Identify which cell holds the provided text, then report its (x, y) central coordinate. 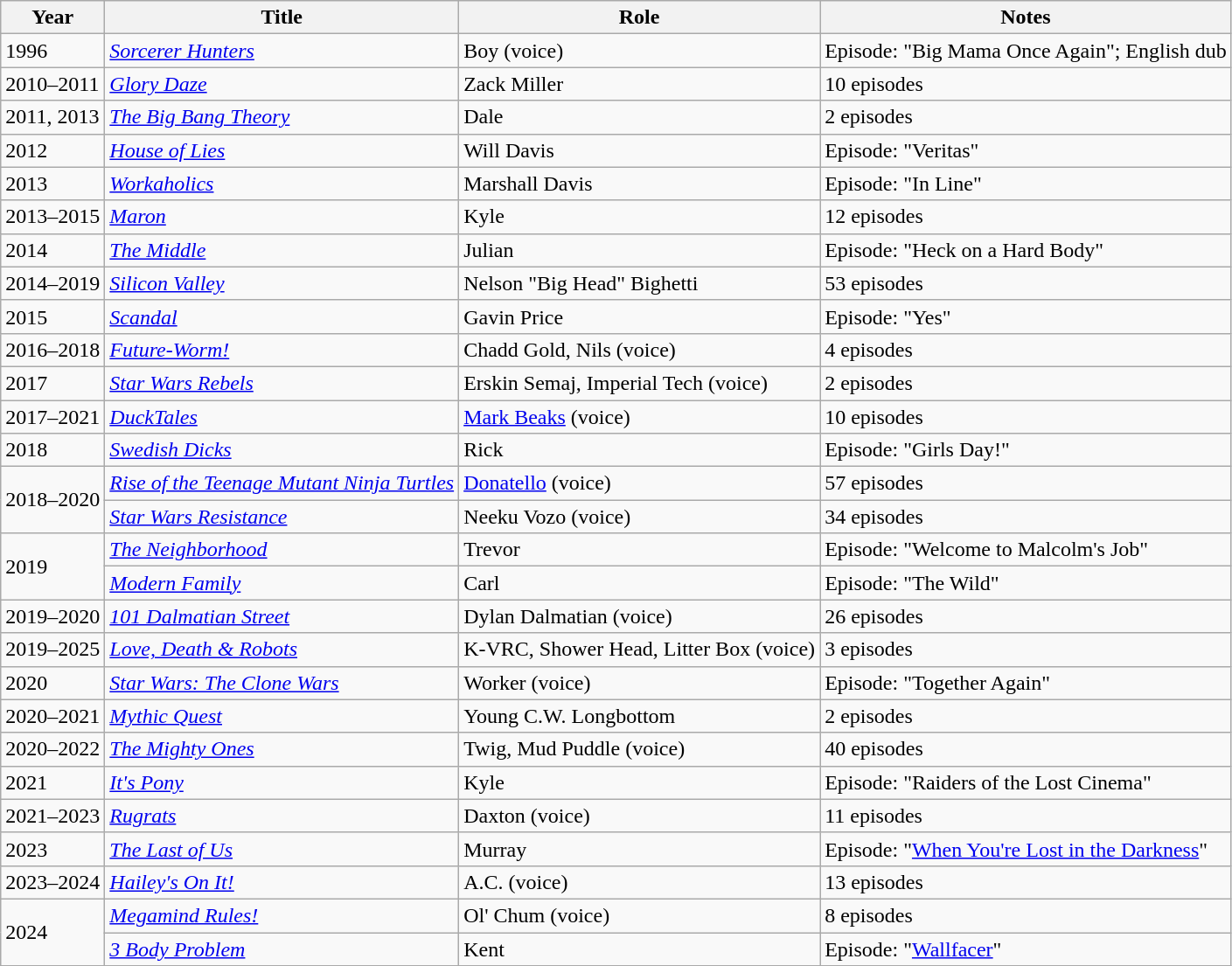
Daxton (voice) (640, 816)
2023–2024 (52, 882)
Year (52, 17)
The Neighborhood (282, 550)
13 episodes (1027, 882)
2013 (52, 184)
Role (640, 17)
3 episodes (1027, 650)
Hailey's On It! (282, 882)
Star Wars Rebels (282, 383)
Episode: "Raiders of the Lost Cinema" (1027, 782)
8 episodes (1027, 915)
2017 (52, 383)
2024 (52, 932)
Chadd Gold, Nils (voice) (640, 350)
2018–2020 (52, 500)
57 episodes (1027, 483)
2014 (52, 250)
11 episodes (1027, 816)
2019–2025 (52, 650)
4 episodes (1027, 350)
12 episodes (1027, 217)
Rise of the Teenage Mutant Ninja Turtles (282, 483)
2012 (52, 150)
101 Dalmatian Street (282, 616)
Episode: "Veritas" (1027, 150)
Star Wars Resistance (282, 517)
Ol' Chum (voice) (640, 915)
Episode: "Together Again" (1027, 683)
Erskin Semaj, Imperial Tech (voice) (640, 383)
34 episodes (1027, 517)
Title (282, 17)
2018 (52, 450)
Star Wars: The Clone Wars (282, 683)
2021 (52, 782)
Episode: "In Line" (1027, 184)
Glory Daze (282, 84)
Episode: "Wallfacer" (1027, 949)
Episode: "Welcome to Malcolm's Job" (1027, 550)
Maron (282, 217)
Mythic Quest (282, 716)
Silicon Valley (282, 283)
DuckTales (282, 417)
26 episodes (1027, 616)
2016–2018 (52, 350)
Episode: "Yes" (1027, 316)
2010–2011 (52, 84)
53 episodes (1027, 283)
House of Lies (282, 150)
Mark Beaks (voice) (640, 417)
Kent (640, 949)
The Big Bang Theory (282, 117)
3 Body Problem (282, 949)
2021–2023 (52, 816)
Swedish Dicks (282, 450)
2017–2021 (52, 417)
2011, 2013 (52, 117)
2020 (52, 683)
A.C. (voice) (640, 882)
Worker (voice) (640, 683)
Episode: "Girls Day!" (1027, 450)
Young C.W. Longbottom (640, 716)
Love, Death & Robots (282, 650)
Carl (640, 583)
Zack Miller (640, 84)
Nelson "Big Head" Bighetti (640, 283)
Rugrats (282, 816)
Megamind Rules! (282, 915)
Gavin Price (640, 316)
It's Pony (282, 782)
Future-Worm! (282, 350)
Dale (640, 117)
Dylan Dalmatian (voice) (640, 616)
Notes (1027, 17)
K-VRC, Shower Head, Litter Box (voice) (640, 650)
Episode: "Heck on a Hard Body" (1027, 250)
Twig, Mud Puddle (voice) (640, 749)
Neeku Vozo (voice) (640, 517)
Rick (640, 450)
Sorcerer Hunters (282, 51)
2015 (52, 316)
Workaholics (282, 184)
Donatello (voice) (640, 483)
Julian (640, 250)
40 episodes (1027, 749)
The Mighty Ones (282, 749)
Scandal (282, 316)
2019 (52, 566)
Episode: "Big Mama Once Again"; English dub (1027, 51)
Episode: "When You're Lost in the Darkness" (1027, 849)
The Last of Us (282, 849)
2013–2015 (52, 217)
2019–2020 (52, 616)
Murray (640, 849)
2020–2021 (52, 716)
2014–2019 (52, 283)
2020–2022 (52, 749)
Modern Family (282, 583)
The Middle (282, 250)
Marshall Davis (640, 184)
Episode: "The Wild" (1027, 583)
1996 (52, 51)
2023 (52, 849)
Boy (voice) (640, 51)
Trevor (640, 550)
Will Davis (640, 150)
